Pinpoint the cell where the given text exists, returning its (X, Y) midpoint coordinate. 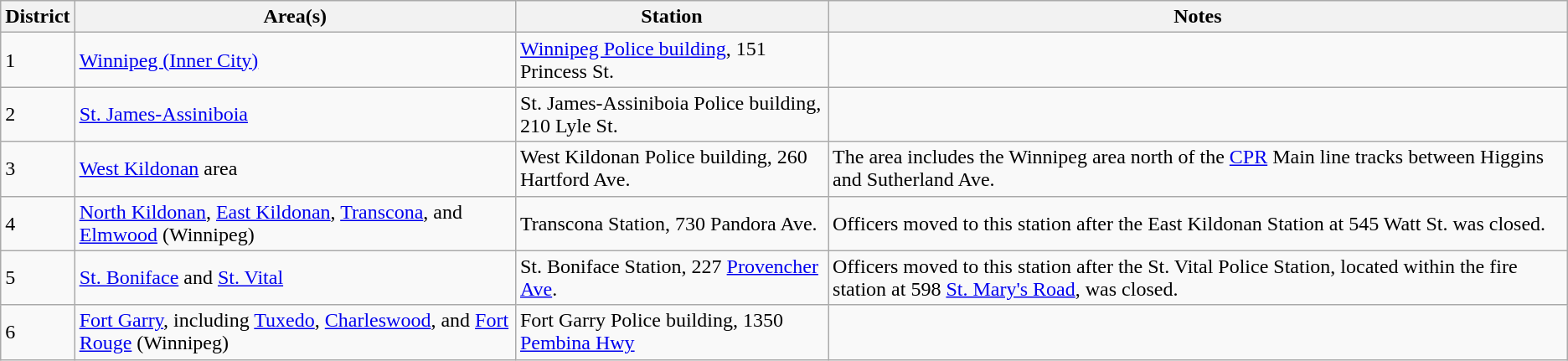
6 (38, 332)
2 (38, 114)
St. James-Assiniboia (295, 114)
5 (38, 278)
Transcona Station, 730 Pandora Ave. (672, 223)
Area(s) (295, 17)
Winnipeg Police building, 151 Princess St. (672, 60)
District (38, 17)
Fort Garry, including Tuxedo, Charleswood, and Fort Rouge (Winnipeg) (295, 332)
Winnipeg (Inner City) (295, 60)
North Kildonan, East Kildonan, Transcona, and Elmwood (Winnipeg) (295, 223)
1 (38, 60)
St. James-Assiniboia Police building, 210 Lyle St. (672, 114)
3 (38, 169)
The area includes the Winnipeg area north of the CPR Main line tracks between Higgins and Sutherland Ave. (1198, 169)
West Kildonan area (295, 169)
Fort Garry Police building, 1350 Pembina Hwy (672, 332)
Notes (1198, 17)
St. Boniface Station, 227 Provencher Ave. (672, 278)
Officers moved to this station after the St. Vital Police Station, located within the fire station at 598 St. Mary's Road, was closed. (1198, 278)
Station (672, 17)
4 (38, 223)
Officers moved to this station after the East Kildonan Station at 545 Watt St. was closed. (1198, 223)
West Kildonan Police building, 260 Hartford Ave. (672, 169)
St. Boniface and St. Vital (295, 278)
